Provide the (X, Y) coordinate of the cell's center where the given text is located.  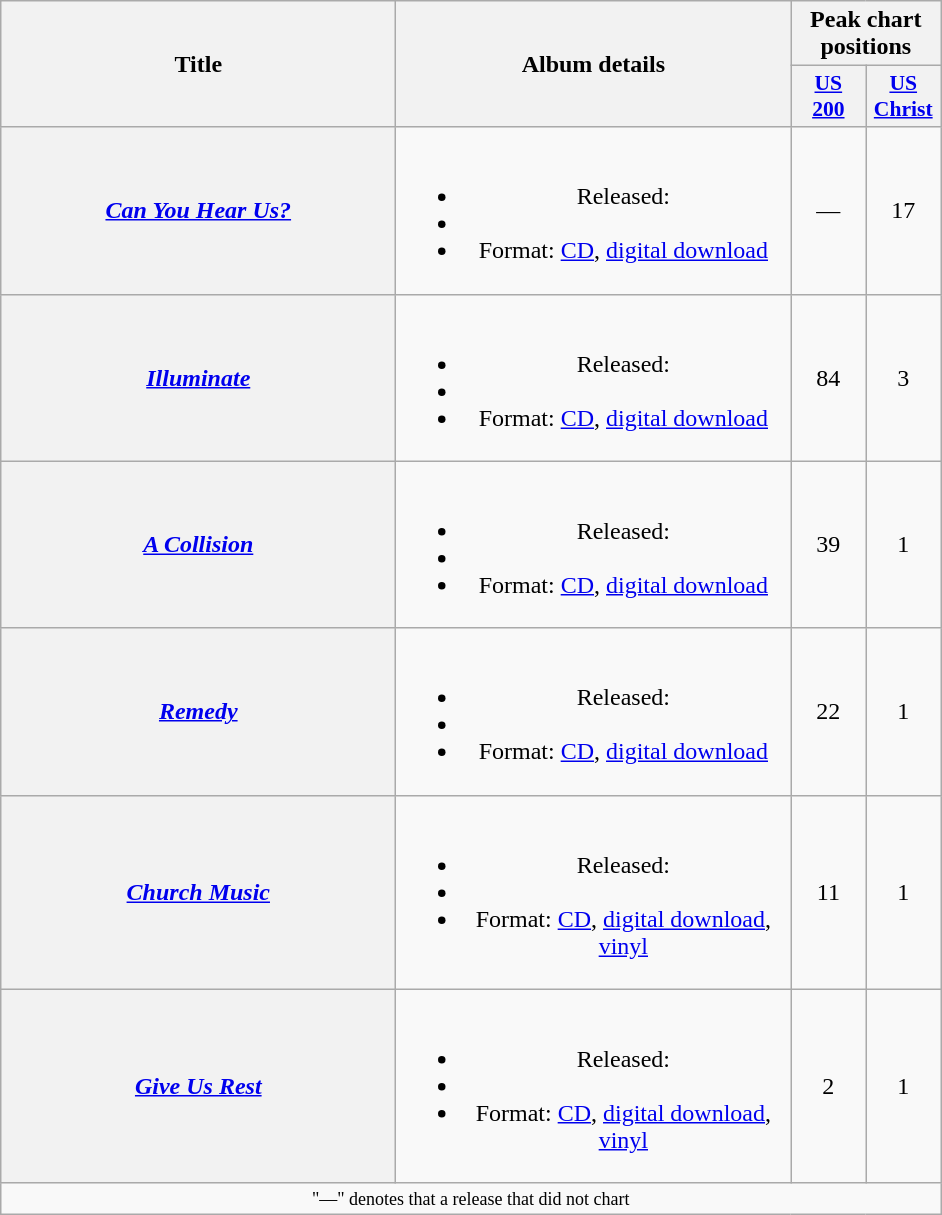
Church Music (198, 892)
84 (828, 378)
3 (904, 378)
Peak chart positions (866, 34)
Title (198, 64)
39 (828, 544)
11 (828, 892)
Give Us Rest (198, 1086)
22 (828, 712)
— (828, 210)
"—" denotes that a release that did not chart (471, 1198)
Illuminate (198, 378)
17 (904, 210)
Can You Hear Us? (198, 210)
USChrist (904, 96)
A Collision (198, 544)
2 (828, 1086)
US200 (828, 96)
Remedy (198, 712)
Album details (594, 64)
